Search for the cell housing the specified text and yield its [x, y] center coordinate. 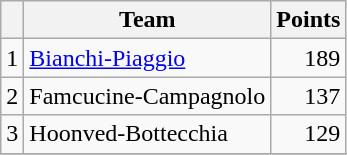
2 [12, 96]
Points [308, 20]
3 [12, 134]
129 [308, 134]
189 [308, 58]
1 [12, 58]
Hoonved-Bottecchia [148, 134]
Famcucine-Campagnolo [148, 96]
Bianchi-Piaggio [148, 58]
137 [308, 96]
Team [148, 20]
